Extract the (X, Y) coordinate from the center of the cell holding the provided text.  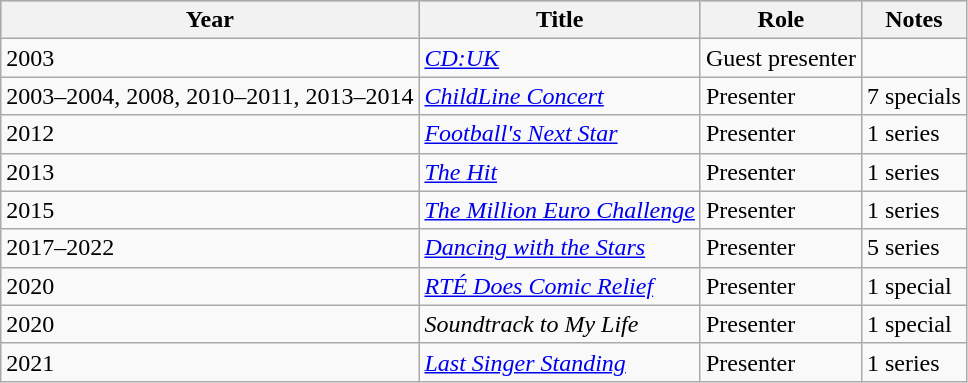
Last Singer Standing (560, 362)
2021 (210, 362)
RTÉ Does Comic Relief (560, 286)
ChildLine Concert (560, 96)
Title (560, 20)
The Hit (560, 172)
Dancing with the Stars (560, 248)
2015 (210, 210)
The Million Euro Challenge (560, 210)
2003–2004, 2008, 2010–2011, 2013–2014 (210, 96)
2012 (210, 134)
Soundtrack to My Life (560, 324)
Notes (914, 20)
Year (210, 20)
7 specials (914, 96)
5 series (914, 248)
2003 (210, 58)
Football's Next Star (560, 134)
2013 (210, 172)
Guest presenter (780, 58)
CD:UK (560, 58)
2017–2022 (210, 248)
Role (780, 20)
